Search for the cell housing the specified text and yield its [X, Y] center coordinate. 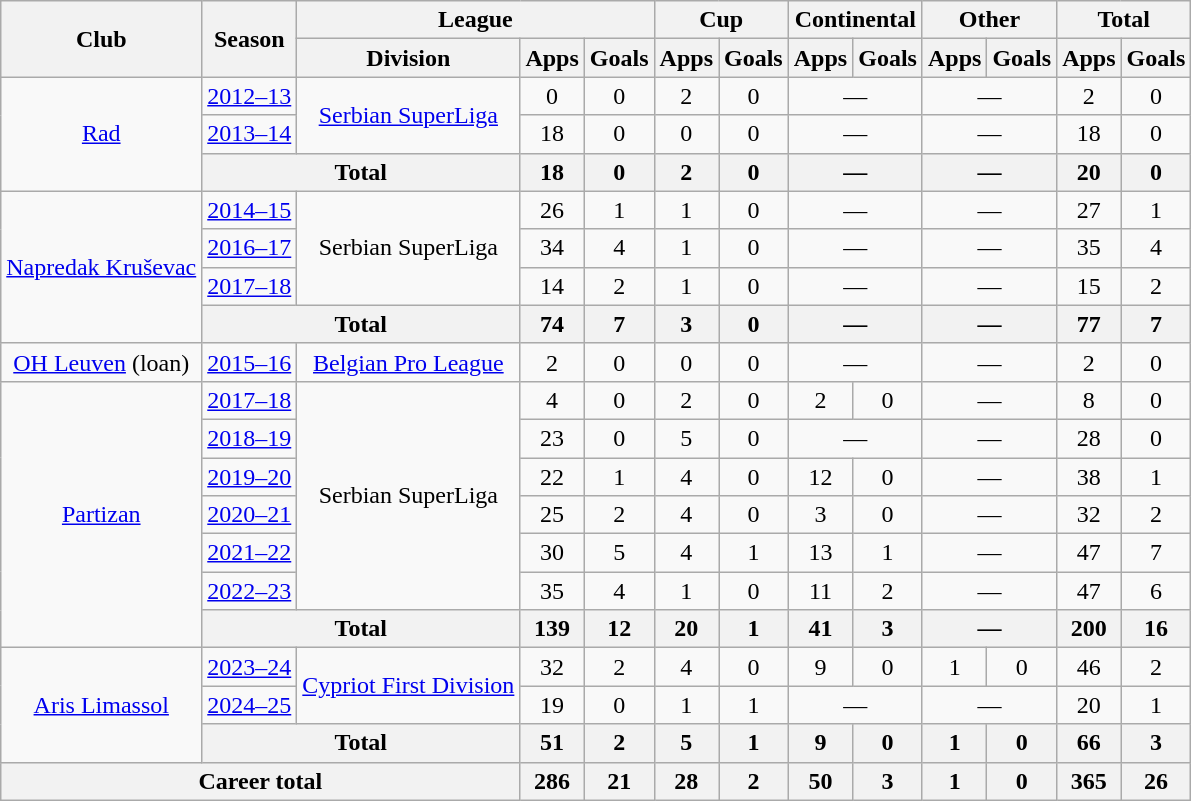
16 [1156, 629]
51 [552, 743]
11 [820, 591]
Season [250, 39]
Cypriot First Division [408, 686]
2023–24 [250, 667]
50 [820, 781]
League [476, 20]
139 [552, 629]
Club [102, 39]
27 [1089, 210]
2022–23 [250, 591]
13 [820, 553]
Continental [855, 20]
2024–25 [250, 705]
38 [1089, 477]
77 [1089, 324]
2019–20 [250, 477]
Aris Limassol [102, 705]
2013–14 [250, 134]
14 [552, 286]
21 [619, 781]
2020–21 [250, 515]
25 [552, 515]
15 [1089, 286]
365 [1089, 781]
19 [552, 705]
6 [1156, 591]
2012–13 [250, 96]
Partizan [102, 514]
22 [552, 477]
2016–17 [250, 248]
286 [552, 781]
OH Leuven (loan) [102, 362]
Belgian Pro League [408, 362]
Napredak Kruševac [102, 267]
200 [1089, 629]
30 [552, 553]
34 [552, 248]
Career total [260, 781]
Rad [102, 134]
Other [989, 20]
41 [820, 629]
Cup [721, 20]
23 [552, 438]
66 [1089, 743]
46 [1089, 667]
2015–16 [250, 362]
Division [408, 58]
8 [1089, 400]
2021–22 [250, 553]
2018–19 [250, 438]
74 [552, 324]
2014–15 [250, 210]
